Extract the [X, Y] coordinate from the center of the cell holding the provided text.  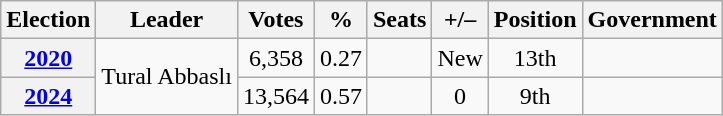
% [340, 20]
6,358 [276, 58]
Tural Abbaslı [167, 77]
Position [535, 20]
2020 [48, 58]
+/– [460, 20]
New [460, 58]
0.57 [340, 96]
Leader [167, 20]
0.27 [340, 58]
Government [652, 20]
9th [535, 96]
Votes [276, 20]
0 [460, 96]
13,564 [276, 96]
Seats [399, 20]
2024 [48, 96]
13th [535, 58]
Election [48, 20]
